Capture the cell that displays the provided text and extract its (X, Y) central coordinate. 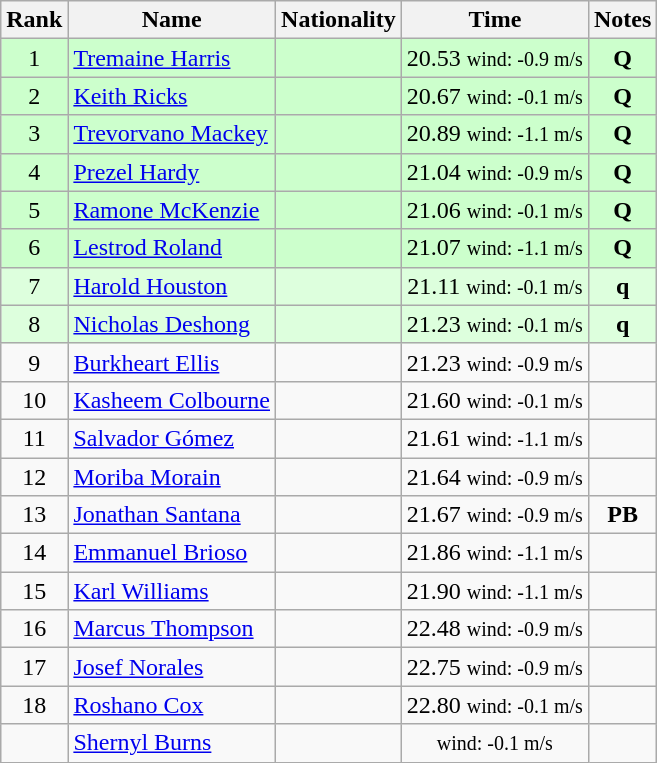
22.48 wind: -0.9 m/s (494, 629)
21.04 wind: -0.9 m/s (494, 172)
20.53 wind: -0.9 m/s (494, 58)
7 (34, 286)
21.11 wind: -0.1 m/s (494, 286)
21.06 wind: -0.1 m/s (494, 210)
21.64 wind: -0.9 m/s (494, 477)
21.60 wind: -0.1 m/s (494, 400)
6 (34, 248)
PB (622, 515)
Emmanuel Brioso (172, 553)
8 (34, 324)
Nationality (339, 20)
11 (34, 438)
Kasheem Colbourne (172, 400)
21.23 wind: -0.1 m/s (494, 324)
Karl Williams (172, 591)
Jonathan Santana (172, 515)
Nicholas Deshong (172, 324)
5 (34, 210)
17 (34, 667)
Harold Houston (172, 286)
2 (34, 96)
21.86 wind: -1.1 m/s (494, 553)
10 (34, 400)
12 (34, 477)
Marcus Thompson (172, 629)
Name (172, 20)
15 (34, 591)
21.23 wind: -0.9 m/s (494, 362)
Shernyl Burns (172, 743)
Prezel Hardy (172, 172)
20.67 wind: -0.1 m/s (494, 96)
1 (34, 58)
Tremaine Harris (172, 58)
Rank (34, 20)
14 (34, 553)
Ramone McKenzie (172, 210)
wind: -0.1 m/s (494, 743)
Burkheart Ellis (172, 362)
4 (34, 172)
22.80 wind: -0.1 m/s (494, 705)
13 (34, 515)
20.89 wind: -1.1 m/s (494, 134)
Roshano Cox (172, 705)
Time (494, 20)
21.67 wind: -0.9 m/s (494, 515)
Josef Norales (172, 667)
21.61 wind: -1.1 m/s (494, 438)
Keith Ricks (172, 96)
Lestrod Roland (172, 248)
21.07 wind: -1.1 m/s (494, 248)
22.75 wind: -0.9 m/s (494, 667)
Notes (622, 20)
Moriba Morain (172, 477)
18 (34, 705)
21.90 wind: -1.1 m/s (494, 591)
Trevorvano Mackey (172, 134)
Salvador Gómez (172, 438)
16 (34, 629)
9 (34, 362)
3 (34, 134)
